From the cell containing the given text, extract its center point as (x, y) coordinate. 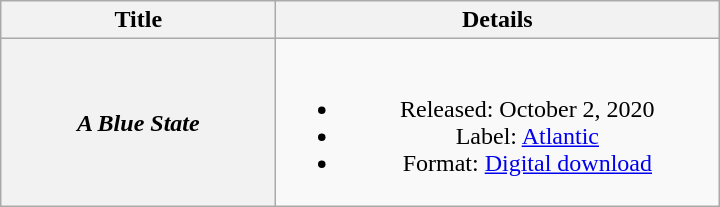
A Blue State (138, 122)
Released: October 2, 2020Label: AtlanticFormat: Digital download (498, 122)
Details (498, 20)
Title (138, 20)
